Search for the cell housing the specified text and yield its [x, y] center coordinate. 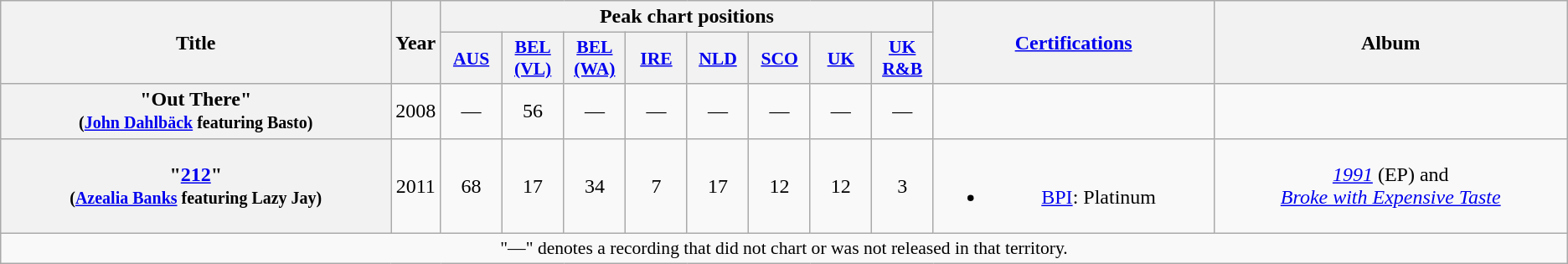
BPI: Platinum [1074, 186]
2011 [415, 186]
BEL(VL) [533, 59]
Title [196, 42]
56 [533, 111]
Album [1390, 42]
Year [415, 42]
UK R&B [902, 59]
AUS [472, 59]
Certifications [1074, 42]
BEL(WA) [595, 59]
7 [657, 186]
3 [902, 186]
34 [595, 186]
"Out There"(John Dahlbäck featuring Basto) [196, 111]
2008 [415, 111]
SCO [780, 59]
1991 (EP) and Broke with Expensive Taste [1390, 186]
68 [472, 186]
"212"(Azealia Banks featuring Lazy Jay) [196, 186]
UK [841, 59]
Peak chart positions [687, 17]
IRE [657, 59]
NLD [718, 59]
"—" denotes a recording that did not chart or was not released in that territory. [784, 248]
